Pinpoint the cell where the given text exists, returning its (X, Y) midpoint coordinate. 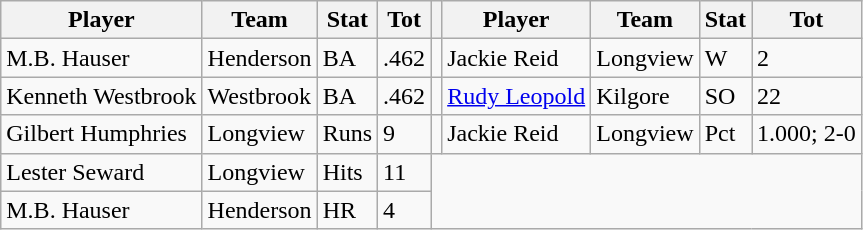
W (725, 58)
Kenneth Westbrook (102, 96)
1.000; 2-0 (807, 134)
4 (404, 210)
2 (807, 58)
Runs (347, 134)
Rudy Leopold (516, 96)
Westbrook (260, 96)
22 (807, 96)
Gilbert Humphries (102, 134)
Hits (347, 172)
11 (404, 172)
Pct (725, 134)
SO (725, 96)
Kilgore (645, 96)
9 (404, 134)
HR (347, 210)
Lester Seward (102, 172)
